Search for the cell housing the specified text and yield its (x, y) center coordinate. 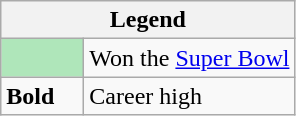
Bold (42, 96)
Won the Super Bowl (190, 58)
Legend (148, 20)
Career high (190, 96)
